For the text-containing cell, return its midpoint in [x, y] coordinate format. 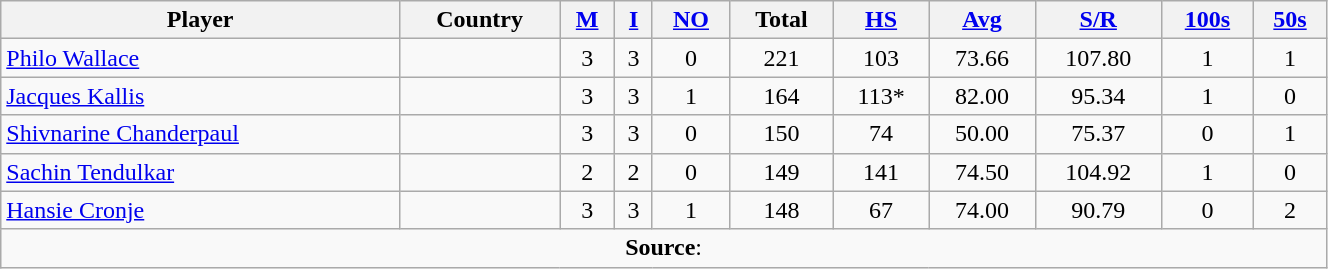
150 [781, 134]
Total [781, 20]
113* [880, 96]
164 [781, 96]
Source: [664, 248]
221 [781, 58]
90.79 [1098, 210]
50s [1290, 20]
95.34 [1098, 96]
S/R [1098, 20]
149 [781, 172]
67 [880, 210]
Philo Wallace [200, 58]
Avg [982, 20]
74.50 [982, 172]
M [588, 20]
74.00 [982, 210]
Country [480, 20]
50.00 [982, 134]
I [634, 20]
141 [880, 172]
Hansie Cronje [200, 210]
103 [880, 58]
NO [690, 20]
82.00 [982, 96]
75.37 [1098, 134]
107.80 [1098, 58]
73.66 [982, 58]
74 [880, 134]
HS [880, 20]
148 [781, 210]
Shivnarine Chanderpaul [200, 134]
Sachin Tendulkar [200, 172]
Player [200, 20]
104.92 [1098, 172]
100s [1207, 20]
Jacques Kallis [200, 96]
